Capture the cell that displays the provided text and extract its [x, y] central coordinate. 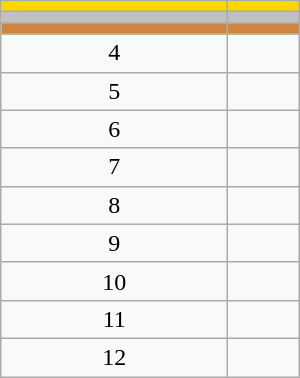
4 [114, 53]
5 [114, 91]
11 [114, 319]
9 [114, 243]
12 [114, 357]
10 [114, 281]
6 [114, 129]
7 [114, 167]
8 [114, 205]
